Return the (x, y) coordinate for the center point of the cell that contains the specified text.  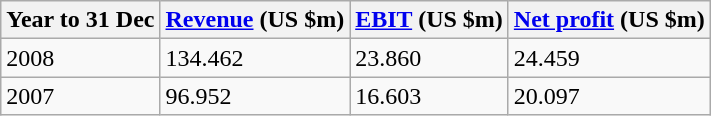
Net profit (US $m) (609, 20)
2007 (80, 96)
EBIT (US $m) (430, 20)
96.952 (255, 96)
134.462 (255, 58)
Year to 31 Dec (80, 20)
2008 (80, 58)
16.603 (430, 96)
20.097 (609, 96)
23.860 (430, 58)
Revenue (US $m) (255, 20)
24.459 (609, 58)
